Output the (X, Y) coordinate of the center of the cell containing the given text.  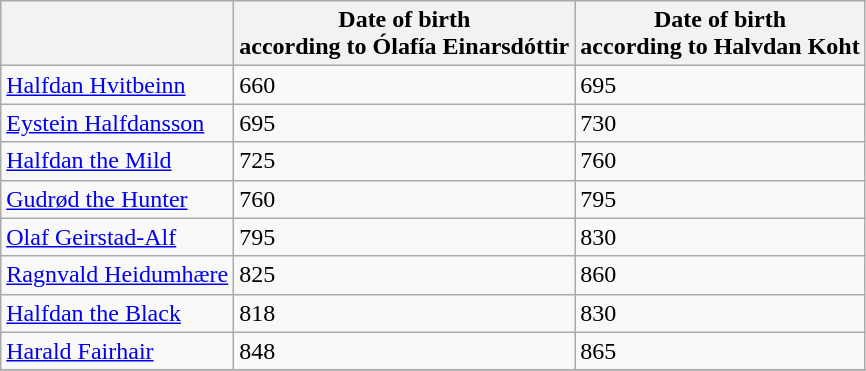
660 (404, 85)
Halfdan the Mild (118, 161)
848 (404, 351)
865 (720, 351)
Eystein Halfdansson (118, 123)
730 (720, 123)
725 (404, 161)
Halfdan the Black (118, 313)
Harald Fairhair (118, 351)
860 (720, 275)
Date of birthaccording to Ólafía Einarsdóttir (404, 34)
Gudrød the Hunter (118, 199)
818 (404, 313)
825 (404, 275)
Olaf Geirstad-Alf (118, 237)
Date of birthaccording to Halvdan Koht (720, 34)
Halfdan Hvitbeinn (118, 85)
Ragnvald Heidumhære (118, 275)
